Find where the given text appears and provide that cell's center as (x, y) coordinate. 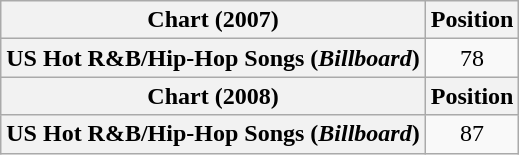
78 (472, 58)
87 (472, 134)
Chart (2008) (213, 96)
Chart (2007) (213, 20)
